For the text-containing cell, return its midpoint in (X, Y) coordinate format. 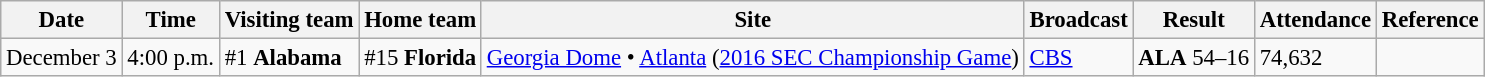
ALA 54–16 (1194, 58)
Georgia Dome • Atlanta (2016 SEC Championship Game) (752, 58)
Site (752, 20)
December 3 (62, 58)
#1 Alabama (288, 58)
Time (170, 20)
Attendance (1315, 20)
#15 Florida (420, 58)
Visiting team (288, 20)
Result (1194, 20)
4:00 p.m. (170, 58)
Reference (1430, 20)
74,632 (1315, 58)
Date (62, 20)
Broadcast (1078, 20)
CBS (1078, 58)
Home team (420, 20)
